Pinpoint the cell where the given text exists, returning its (x, y) midpoint coordinate. 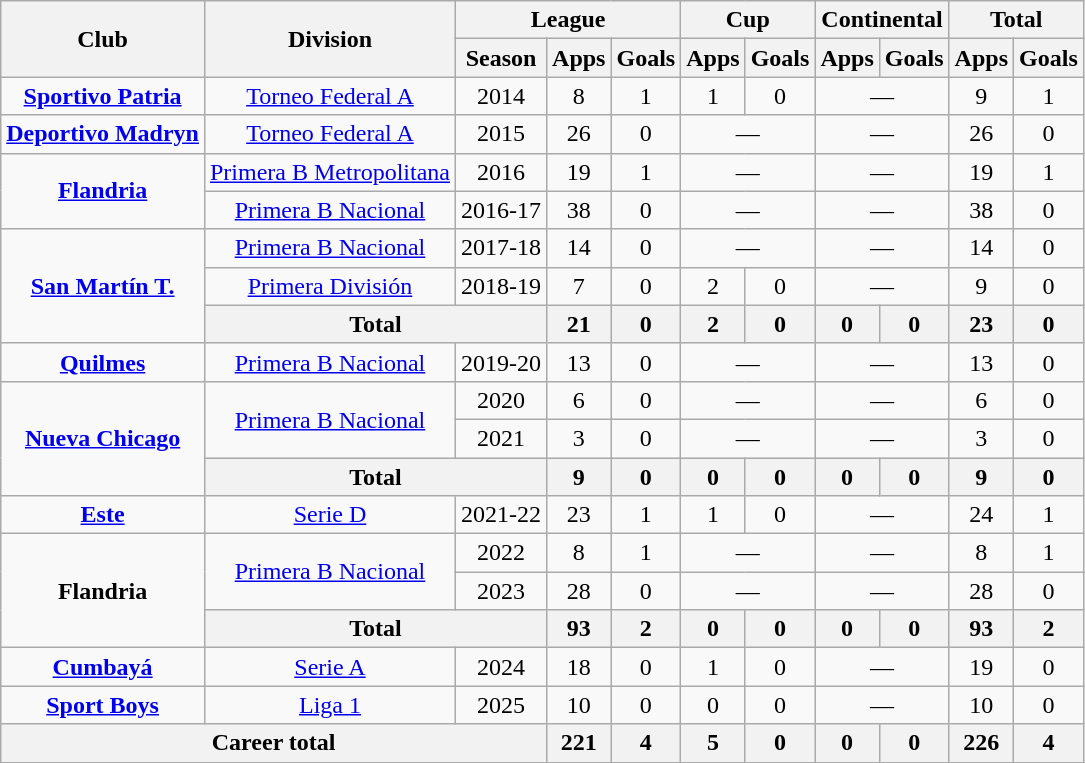
7 (579, 286)
Division (330, 39)
Cumbayá (103, 667)
League (568, 20)
Serie A (330, 667)
2019-20 (500, 362)
2025 (500, 705)
226 (981, 743)
Deportivo Madryn (103, 134)
Quilmes (103, 362)
Primera B Metropolitana (330, 172)
2020 (500, 400)
Serie D (330, 515)
Cup (748, 20)
2023 (500, 591)
Sport Boys (103, 705)
2016 (500, 172)
2024 (500, 667)
221 (579, 743)
2014 (500, 96)
Nueva Chicago (103, 438)
Club (103, 39)
2022 (500, 553)
Continental (882, 20)
Este (103, 515)
24 (981, 515)
21 (579, 324)
2021 (500, 438)
2021-22 (500, 515)
2015 (500, 134)
Season (500, 58)
2018-19 (500, 286)
Career total (274, 743)
Liga 1 (330, 705)
Sportivo Patria (103, 96)
5 (713, 743)
San Martín T. (103, 286)
2017-18 (500, 248)
18 (579, 667)
Primera División (330, 286)
2016-17 (500, 210)
